Identify which cell holds the provided text, then report its [x, y] central coordinate. 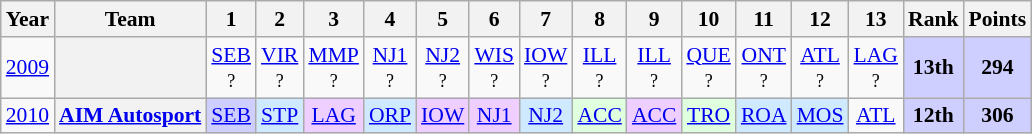
IOW [442, 116]
ONT? [764, 68]
ORP [390, 116]
7 [546, 19]
4 [390, 19]
NJ2 [546, 116]
ATL? [820, 68]
13th [934, 68]
1 [231, 19]
SEB? [231, 68]
NJ1 [494, 116]
MMP? [334, 68]
5 [442, 19]
VIR? [280, 68]
ROA [764, 116]
12th [934, 116]
SEB [231, 116]
12 [820, 19]
13 [876, 19]
294 [998, 68]
2010 [28, 116]
ATL [876, 116]
11 [764, 19]
Rank [934, 19]
STP [280, 116]
AIM Autosport [130, 116]
3 [334, 19]
QUE? [708, 68]
TRO [708, 116]
MOS [820, 116]
2009 [28, 68]
NJ1? [390, 68]
306 [998, 116]
Year [28, 19]
IOW? [546, 68]
9 [654, 19]
LAG [334, 116]
6 [494, 19]
2 [280, 19]
NJ2? [442, 68]
10 [708, 19]
8 [600, 19]
Team [130, 19]
LAG? [876, 68]
Points [998, 19]
WIS? [494, 68]
